Return (X, Y) of the center of cell containing provided text 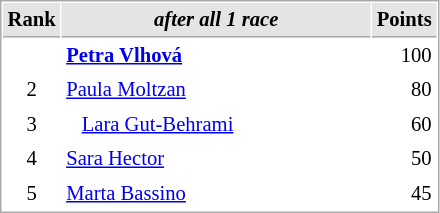
45 (404, 194)
Sara Hector (216, 158)
Points (404, 20)
50 (404, 158)
80 (404, 90)
100 (404, 56)
Petra Vlhová (216, 56)
Rank (32, 20)
3 (32, 124)
Marta Bassino (216, 194)
60 (404, 124)
5 (32, 194)
4 (32, 158)
Paula Moltzan (216, 90)
Lara Gut-Behrami (216, 124)
2 (32, 90)
after all 1 race (216, 20)
